From the cell containing the given text, extract its center point as [X, Y] coordinate. 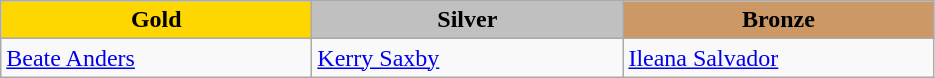
Beate Anders [156, 58]
Ileana Salvador [778, 58]
Bronze [778, 20]
Kerry Saxby [468, 58]
Silver [468, 20]
Gold [156, 20]
